Extract the [X, Y] coordinate from the center of the cell holding the provided text.  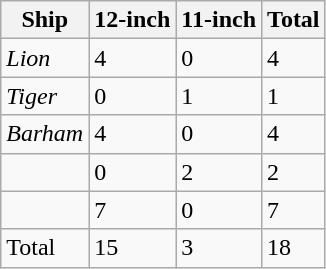
12-inch [132, 20]
3 [219, 248]
15 [132, 248]
Ship [45, 20]
Lion [45, 58]
Tiger [45, 96]
11-inch [219, 20]
Barham [45, 134]
18 [294, 248]
